Output the [X, Y] coordinate of the center of the cell containing the given text.  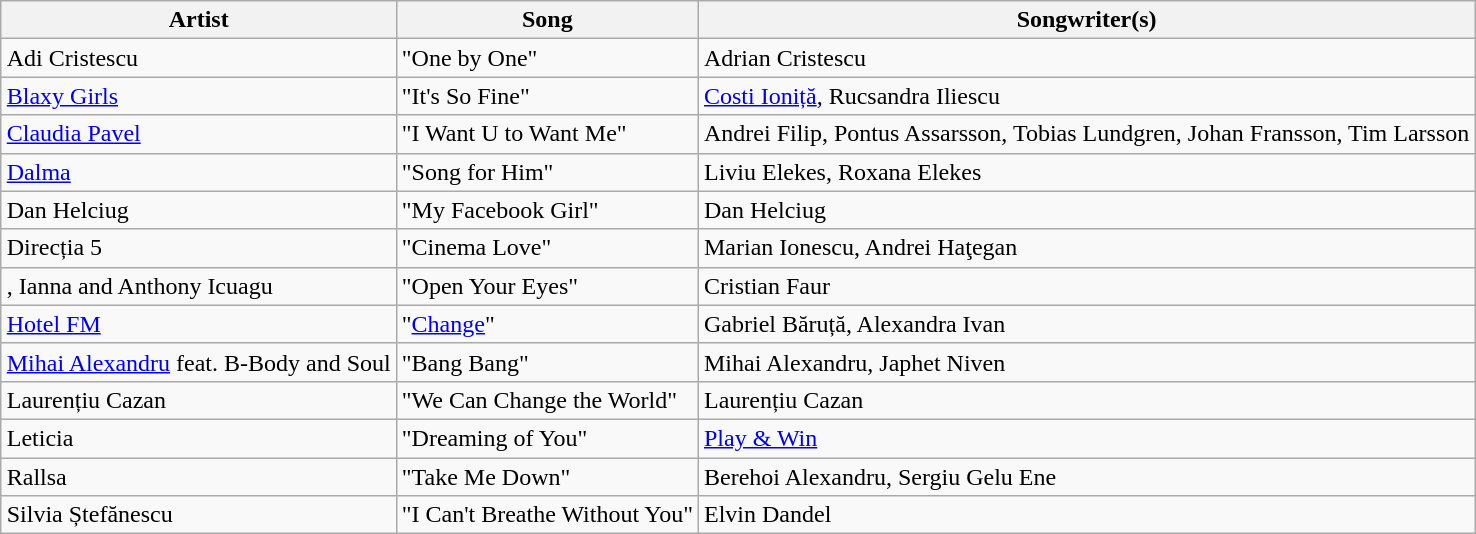
"One by One" [547, 58]
Mihai Alexandru feat. B-Body and Soul [198, 362]
"Open Your Eyes" [547, 286]
Elvin Dandel [1086, 515]
Silvia Ștefănescu [198, 515]
Andrei Filip, Pontus Assarsson, Tobias Lundgren, Johan Fransson, Tim Larsson [1086, 134]
Direcția 5 [198, 248]
"I Want U to Want Me" [547, 134]
Songwriter(s) [1086, 20]
Artist [198, 20]
Adrian Cristescu [1086, 58]
Marian Ionescu, Andrei Haţegan [1086, 248]
Costi Ioniță, Rucsandra Iliescu [1086, 96]
"Take Me Down" [547, 477]
"Song for Him" [547, 172]
"Change" [547, 324]
, Ianna and Anthony Icuagu [198, 286]
Dalma [198, 172]
"Cinema Love" [547, 248]
Berehoi Alexandru, Sergiu Gelu Ene [1086, 477]
Claudia Pavel [198, 134]
Adi Cristescu [198, 58]
Rallsa [198, 477]
"It's So Fine" [547, 96]
Liviu Elekes, Roxana Elekes [1086, 172]
Hotel FM [198, 324]
"I Can't Breathe Without You" [547, 515]
"My Facebook Girl" [547, 210]
"Dreaming of You" [547, 438]
Gabriel Băruță, Alexandra Ivan [1086, 324]
Song [547, 20]
Leticia [198, 438]
Blaxy Girls [198, 96]
Cristian Faur [1086, 286]
"Bang Bang" [547, 362]
Mihai Alexandru, Japhet Niven [1086, 362]
Play & Win [1086, 438]
"We Can Change the World" [547, 400]
